Locate the cell with the specified text and output its (X, Y) center coordinate. 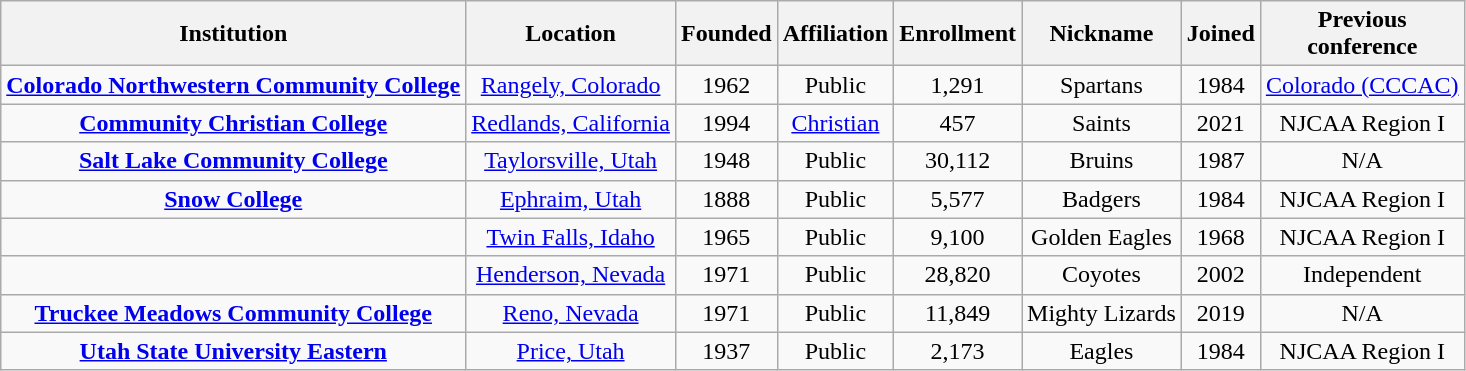
1987 (1220, 161)
1,291 (958, 85)
2,173 (958, 351)
457 (958, 123)
Henderson, Nevada (571, 275)
1948 (726, 161)
Colorado Northwestern Community College (234, 85)
Nickname (1102, 34)
1962 (726, 85)
2019 (1220, 313)
1888 (726, 199)
Price, Utah (571, 351)
Enrollment (958, 34)
9,100 (958, 237)
Colorado (CCCAC) (1362, 85)
28,820 (958, 275)
Saints (1102, 123)
2002 (1220, 275)
Location (571, 34)
11,849 (958, 313)
Mighty Lizards (1102, 313)
5,577 (958, 199)
Golden Eagles (1102, 237)
Coyotes (1102, 275)
Salt Lake Community College (234, 161)
Christian (835, 123)
Institution (234, 34)
Twin Falls, Idaho (571, 237)
Founded (726, 34)
Previousconference (1362, 34)
1937 (726, 351)
1968 (1220, 237)
Community Christian College (234, 123)
30,112 (958, 161)
Bruins (1102, 161)
Truckee Meadows Community College (234, 313)
Eagles (1102, 351)
2021 (1220, 123)
1994 (726, 123)
Badgers (1102, 199)
Ephraim, Utah (571, 199)
Affiliation (835, 34)
Rangely, Colorado (571, 85)
Redlands, California (571, 123)
Utah State University Eastern (234, 351)
Taylorsville, Utah (571, 161)
Joined (1220, 34)
Spartans (1102, 85)
1965 (726, 237)
Reno, Nevada (571, 313)
Snow College (234, 199)
Independent (1362, 275)
